Return [x, y] of the center of cell containing provided text 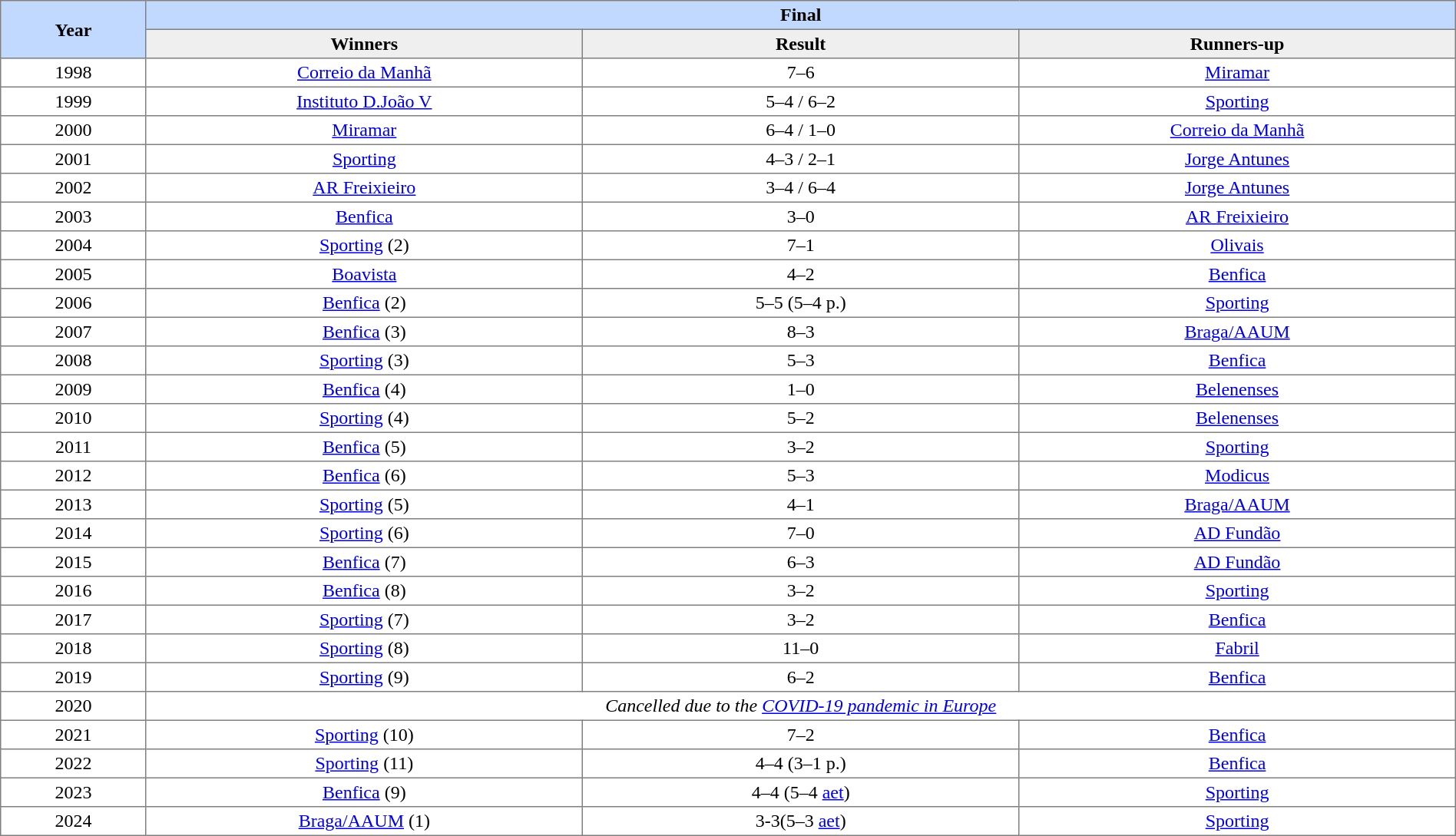
2022 [74, 764]
2002 [74, 188]
2019 [74, 677]
Boavista [364, 274]
7–0 [801, 534]
2018 [74, 649]
Braga/AAUM (1) [364, 821]
Sporting (7) [364, 620]
2014 [74, 534]
2003 [74, 216]
2015 [74, 562]
4–2 [801, 274]
2021 [74, 735]
2006 [74, 303]
2016 [74, 591]
4–1 [801, 504]
5–4 / 6–2 [801, 101]
Year [74, 29]
4–4 (3–1 p.) [801, 764]
Sporting (8) [364, 649]
Benfica (9) [364, 792]
Sporting (5) [364, 504]
Winners [364, 44]
Benfica (3) [364, 332]
Modicus [1237, 476]
Sporting (3) [364, 361]
Final [800, 15]
Runners-up [1237, 44]
3–0 [801, 216]
2013 [74, 504]
2000 [74, 131]
2009 [74, 389]
Cancelled due to the COVID-19 pandemic in Europe [800, 706]
6–3 [801, 562]
7–2 [801, 735]
Sporting (4) [364, 418]
8–3 [801, 332]
Result [801, 44]
Sporting (11) [364, 764]
1–0 [801, 389]
5–2 [801, 418]
2011 [74, 447]
3-3(5–3 aet) [801, 821]
2024 [74, 821]
Benfica (4) [364, 389]
Olivais [1237, 246]
2007 [74, 332]
2012 [74, 476]
2023 [74, 792]
4–3 / 2–1 [801, 159]
Benfica (2) [364, 303]
7–6 [801, 73]
2008 [74, 361]
1999 [74, 101]
Sporting (9) [364, 677]
6–2 [801, 677]
5–5 (5–4 p.) [801, 303]
2017 [74, 620]
2020 [74, 706]
2004 [74, 246]
11–0 [801, 649]
Instituto D.João V [364, 101]
2010 [74, 418]
Benfica (6) [364, 476]
Sporting (2) [364, 246]
4–4 (5–4 aet) [801, 792]
6–4 / 1–0 [801, 131]
Benfica (5) [364, 447]
Sporting (6) [364, 534]
3–4 / 6–4 [801, 188]
Benfica (7) [364, 562]
Sporting (10) [364, 735]
1998 [74, 73]
7–1 [801, 246]
2001 [74, 159]
Benfica (8) [364, 591]
Fabril [1237, 649]
2005 [74, 274]
